Scan for the cell matching the given text and deliver its [x, y] coordinate at center. 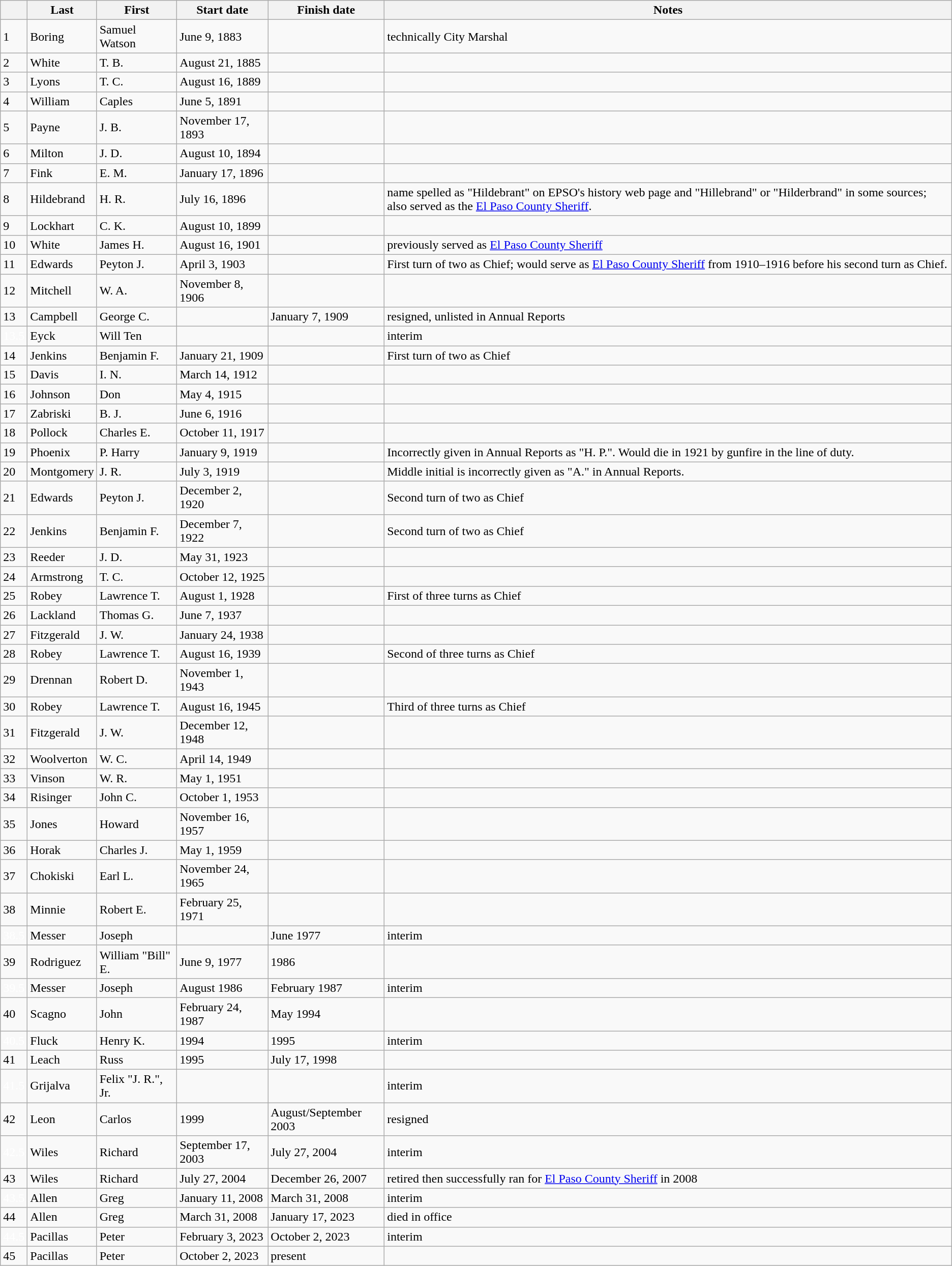
August 1986 [223, 988]
Lyons [62, 82]
4 [14, 101]
Howard [137, 824]
August 21, 1885 [223, 63]
40 [14, 1014]
H. R. [137, 199]
36 [14, 850]
October 12, 1925 [223, 576]
August 16, 1939 [223, 654]
January 17, 2023 [326, 1217]
Hildebrand [62, 199]
resigned [668, 1119]
10 [14, 245]
Phoenix [62, 452]
Grijalva [62, 1086]
43 [14, 1179]
previously served as El Paso County Sheriff [668, 245]
May 1, 1951 [223, 778]
July 17, 1998 [326, 1060]
Boring [62, 37]
42.5 [14, 1153]
First turn of two as Chief [668, 356]
January 21, 1909 [223, 356]
6 [14, 154]
Eyck [62, 336]
August/September 2003 [326, 1119]
August 16, 1889 [223, 82]
20 [14, 472]
Lackland [62, 615]
16 [14, 394]
February 1987 [326, 988]
5 [14, 127]
May 4, 1915 [223, 394]
Minnie [62, 909]
Horak [62, 850]
November 8, 1906 [223, 290]
12 [14, 290]
45 [14, 1256]
February 25, 1971 [223, 909]
19 [14, 452]
Armstrong [62, 576]
Drennan [62, 681]
Felix "J. R.", Jr. [137, 1086]
First turn of two as Chief; would serve as El Paso County Sheriff from 1910–1916 before his second turn as Chief. [668, 264]
Chokiski [62, 876]
resigned, unlisted in Annual Reports [668, 317]
April 3, 1903 [223, 264]
40.5 [14, 1040]
P. Harry [137, 452]
August 16, 1901 [223, 245]
W. C. [137, 759]
Second of three turns as Chief [668, 654]
John C. [137, 798]
January 24, 1938 [223, 634]
died in office [668, 1217]
8 [14, 199]
Finish date [326, 10]
August 1, 1928 [223, 596]
W. A. [137, 290]
December 2, 1920 [223, 497]
Jones [62, 824]
March 14, 1912 [223, 375]
Third of three turns as Chief [668, 706]
June 9, 1883 [223, 37]
Lockhart [62, 225]
14 [14, 356]
June 9, 1977 [223, 961]
42 [14, 1119]
17 [14, 414]
Montgomery [62, 472]
technically City Marshal [668, 37]
35 [14, 824]
31 [14, 732]
44.5 [14, 1236]
June 1977 [326, 935]
28 [14, 654]
Milton [62, 154]
December 12, 1948 [223, 732]
June 7, 1937 [223, 615]
38.5 [14, 935]
Russ [137, 1060]
Incorrectly given in Annual Reports as "H. P.". Would die in 1921 by gunfire in the line of duty. [668, 452]
30 [14, 706]
December 7, 1922 [223, 531]
John [137, 1014]
Last [62, 10]
July 3, 1919 [223, 472]
Zabriski [62, 414]
Johnson [62, 394]
E. M. [137, 173]
33 [14, 778]
39.5 [14, 988]
Woolverton [62, 759]
November 17, 1893 [223, 127]
41.5 [14, 1086]
27 [14, 634]
B. J. [137, 414]
W. R. [137, 778]
Start date [223, 10]
November 24, 1965 [223, 876]
Middle initial is incorrectly given as "A." in Annual Reports. [668, 472]
11 [14, 264]
2 [14, 63]
43.5 [14, 1198]
29 [14, 681]
Risinger [62, 798]
Vinson [62, 778]
J. R. [137, 472]
September 17, 2003 [223, 1153]
Davis [62, 375]
December 26, 2007 [326, 1179]
37 [14, 876]
October 11, 1917 [223, 433]
Robert E. [137, 909]
1986 [326, 961]
Reeder [62, 557]
C. K. [137, 225]
First [137, 10]
April 14, 1949 [223, 759]
January 11, 2008 [223, 1198]
Fink [62, 173]
August 10, 1899 [223, 225]
October 1, 1953 [223, 798]
Carlos [137, 1119]
August 10, 1894 [223, 154]
Mitchell [62, 290]
24 [14, 576]
November 1, 1943 [223, 681]
3 [14, 82]
Leach [62, 1060]
25 [14, 596]
38 [14, 909]
32 [14, 759]
21 [14, 497]
June 6, 1916 [223, 414]
January 17, 1896 [223, 173]
Will Ten [137, 336]
retired then successfully ran for El Paso County Sheriff in 2008 [668, 1179]
Earl L. [137, 876]
Campbell [62, 317]
present [326, 1256]
August 16, 1945 [223, 706]
15 [14, 375]
41 [14, 1060]
May 31, 1923 [223, 557]
18 [14, 433]
1 [14, 37]
Charles E. [137, 433]
Pollock [62, 433]
February 24, 1987 [223, 1014]
26 [14, 615]
J. B. [137, 127]
Caples [137, 101]
I. N. [137, 375]
Rodriguez [62, 961]
January 9, 1919 [223, 452]
39 [14, 961]
Samuel Watson [137, 37]
13 [14, 317]
name spelled as "Hildebrant" on EPSO's history web page and "Hillebrand" or "Hilderbrand" in some sources; also served as the El Paso County Sheriff. [668, 199]
Scagno [62, 1014]
Thomas G. [137, 615]
William [62, 101]
Henry K. [137, 1040]
Payne [62, 127]
May 1, 1959 [223, 850]
23 [14, 557]
13.5 [14, 336]
May 1994 [326, 1014]
James H. [137, 245]
9 [14, 225]
Notes [668, 10]
June 5, 1891 [223, 101]
44 [14, 1217]
34 [14, 798]
First of three turns as Chief [668, 596]
1999 [223, 1119]
7 [14, 173]
Leon [62, 1119]
22 [14, 531]
January 7, 1909 [326, 317]
July 16, 1896 [223, 199]
T. B. [137, 63]
Robert D. [137, 681]
George C. [137, 317]
William "Bill" E. [137, 961]
1994 [223, 1040]
Fluck [62, 1040]
February 3, 2023 [223, 1236]
Charles J. [137, 850]
November 16, 1957 [223, 824]
Don [137, 394]
